Return the (x, y) coordinate for the center point of the cell that contains the specified text.  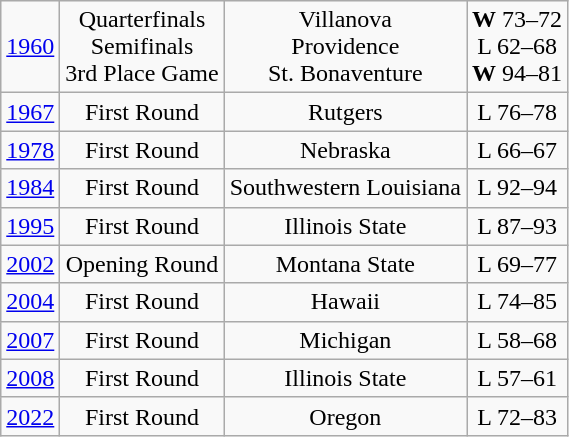
L 57–61 (518, 378)
2007 (30, 340)
L 76–78 (518, 112)
Hawaii (345, 302)
1960 (30, 47)
1967 (30, 112)
2004 (30, 302)
L 66–67 (518, 150)
Nebraska (345, 150)
1978 (30, 150)
2008 (30, 378)
L 87–93 (518, 226)
QuarterfinalsSemifinals3rd Place Game (142, 47)
L 58–68 (518, 340)
Oregon (345, 416)
L 72–83 (518, 416)
Montana State (345, 264)
VillanovaProvidenceSt. Bonaventure (345, 47)
L 92–94 (518, 188)
Opening Round (142, 264)
1995 (30, 226)
1984 (30, 188)
L 74–85 (518, 302)
W 73–72L 62–68W 94–81 (518, 47)
Southwestern Louisiana (345, 188)
L 69–77 (518, 264)
Michigan (345, 340)
Rutgers (345, 112)
2002 (30, 264)
2022 (30, 416)
